Scan for the cell matching the given text and deliver its (x, y) coordinate at center. 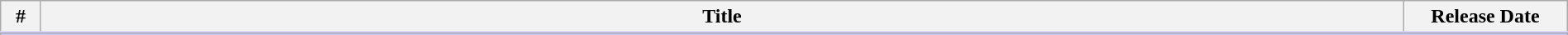
Title (721, 17)
Release Date (1485, 17)
# (22, 17)
